Capture the cell that displays the provided text and extract its [X, Y] central coordinate. 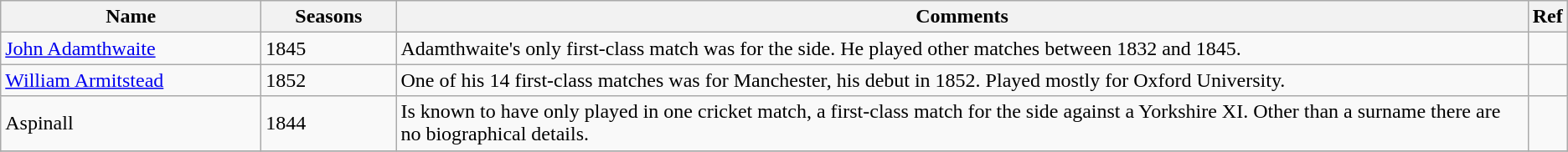
1852 [328, 80]
1844 [328, 124]
Comments [962, 17]
One of his 14 first-class matches was for Manchester, his debut in 1852. Played mostly for Oxford University. [962, 80]
Adamthwaite's only first-class match was for the side. He played other matches between 1832 and 1845. [962, 48]
Aspinall [131, 124]
John Adamthwaite [131, 48]
Ref [1548, 17]
William Armitstead [131, 80]
Name [131, 17]
1845 [328, 48]
Seasons [328, 17]
